Scan for the cell matching the given text and deliver its [X, Y] coordinate at center. 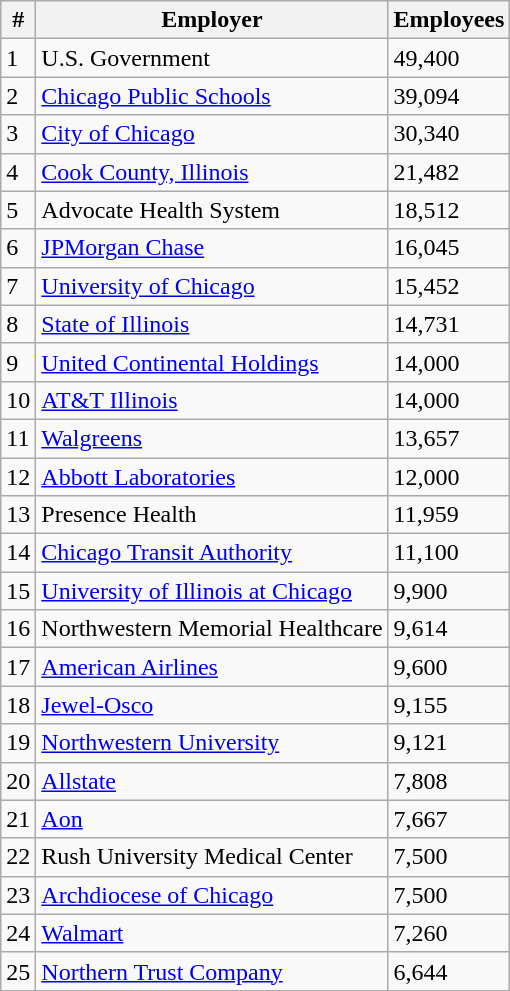
16,045 [449, 248]
13,657 [449, 438]
Advocate Health System [212, 210]
7 [18, 286]
15 [18, 591]
Presence Health [212, 515]
30,340 [449, 134]
12,000 [449, 477]
Abbott Laboratories [212, 477]
Aon [212, 819]
21,482 [449, 172]
11,959 [449, 515]
6 [18, 248]
25 [18, 971]
13 [18, 515]
7,260 [449, 933]
20 [18, 781]
11 [18, 438]
6,644 [449, 971]
Northwestern Memorial Healthcare [212, 629]
8 [18, 324]
5 [18, 210]
City of Chicago [212, 134]
State of Illinois [212, 324]
Cook County, Illinois [212, 172]
Jewel-Osco [212, 705]
22 [18, 857]
Walgreens [212, 438]
Northwestern University [212, 743]
21 [18, 819]
16 [18, 629]
18 [18, 705]
Employer [212, 20]
15,452 [449, 286]
23 [18, 895]
Archdiocese of Chicago [212, 895]
2 [18, 96]
9,600 [449, 667]
10 [18, 400]
9,900 [449, 591]
1 [18, 58]
18,512 [449, 210]
JPMorgan Chase [212, 248]
19 [18, 743]
University of Illinois at Chicago [212, 591]
Employees [449, 20]
24 [18, 933]
Chicago Public Schools [212, 96]
39,094 [449, 96]
9,155 [449, 705]
United Continental Holdings [212, 362]
49,400 [449, 58]
University of Chicago [212, 286]
17 [18, 667]
14,731 [449, 324]
9,614 [449, 629]
3 [18, 134]
Northern Trust Company [212, 971]
Allstate [212, 781]
# [18, 20]
11,100 [449, 553]
AT&T Illinois [212, 400]
7,667 [449, 819]
14 [18, 553]
Rush University Medical Center [212, 857]
7,808 [449, 781]
Walmart [212, 933]
American Airlines [212, 667]
9 [18, 362]
12 [18, 477]
U.S. Government [212, 58]
4 [18, 172]
9,121 [449, 743]
Chicago Transit Authority [212, 553]
